Return [X, Y] of the center of cell containing provided text 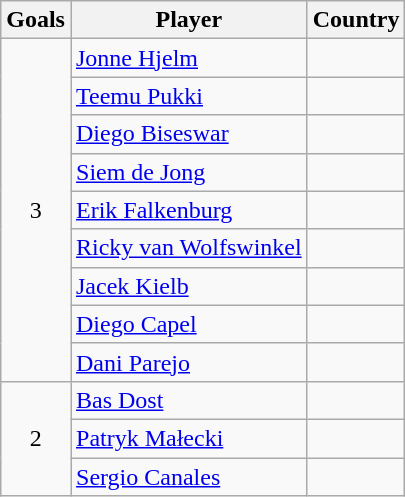
Teemu Pukki [188, 96]
Player [188, 20]
Patryk Małecki [188, 438]
3 [36, 210]
Country [356, 20]
Sergio Canales [188, 477]
Diego Capel [188, 324]
2 [36, 438]
Ricky van Wolfswinkel [188, 248]
Diego Biseswar [188, 134]
Siem de Jong [188, 172]
Jonne Hjelm [188, 58]
Bas Dost [188, 400]
Dani Parejo [188, 362]
Erik Falkenburg [188, 210]
Jacek Kielb [188, 286]
Goals [36, 20]
